Identify which cell holds the provided text, then report its [x, y] central coordinate. 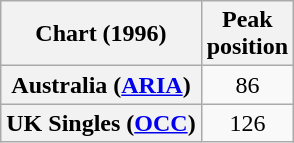
86 [247, 85]
Peakposition [247, 34]
UK Singles (OCC) [101, 123]
126 [247, 123]
Chart (1996) [101, 34]
Australia (ARIA) [101, 85]
